Return the [x, y] coordinate for the center point of the cell that contains the specified text.  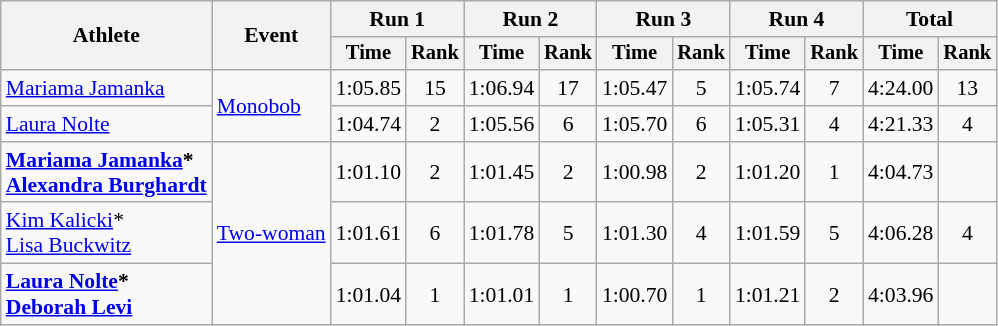
Laura Nolte [106, 124]
1:01.20 [768, 172]
1:01.10 [368, 172]
1:05.85 [368, 88]
1:01.30 [634, 234]
13 [967, 88]
Run 3 [664, 19]
Run 1 [398, 19]
Run 4 [796, 19]
1:01.01 [502, 294]
15 [435, 88]
1:06.94 [502, 88]
17 [568, 88]
Total [930, 19]
1:01.61 [368, 234]
1:05.70 [634, 124]
Monobob [272, 106]
1:01.78 [502, 234]
4:04.73 [900, 172]
Athlete [106, 36]
Mariama Jamanka*Alexandra Burghardt [106, 172]
Two-woman [272, 234]
1:00.98 [634, 172]
Kim Kalicki*Lisa Buckwitz [106, 234]
1:01.45 [502, 172]
4:03.96 [900, 294]
4:06.28 [900, 234]
Run 2 [530, 19]
1:01.59 [768, 234]
1:00.70 [634, 294]
Laura Nolte*Deborah Levi [106, 294]
Mariama Jamanka [106, 88]
Event [272, 36]
4:21.33 [900, 124]
4:24.00 [900, 88]
1:05.56 [502, 124]
1:05.74 [768, 88]
7 [834, 88]
1:05.47 [634, 88]
1:01.21 [768, 294]
1:04.74 [368, 124]
1:05.31 [768, 124]
1:01.04 [368, 294]
